Output the [X, Y] coordinate of the center of the cell containing the given text.  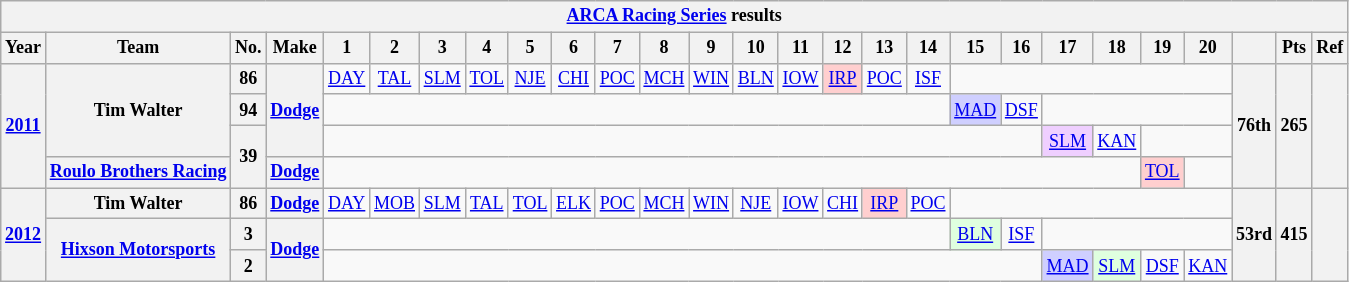
415 [1294, 235]
ELK [574, 204]
19 [1162, 48]
94 [248, 110]
Year [24, 48]
ARCA Racing Series results [674, 16]
5 [530, 48]
53rd [1254, 235]
Ref [1330, 48]
6 [574, 48]
13 [884, 48]
Make [295, 48]
Pts [1294, 48]
15 [976, 48]
4 [486, 48]
Roulo Brothers Racing [138, 172]
10 [756, 48]
8 [664, 48]
18 [1117, 48]
12 [843, 48]
7 [617, 48]
MOB [395, 204]
14 [928, 48]
11 [800, 48]
No. [248, 48]
17 [1068, 48]
2011 [24, 126]
16 [1022, 48]
76th [1254, 126]
265 [1294, 126]
1 [347, 48]
9 [712, 48]
39 [248, 156]
2012 [24, 235]
Hixson Motorsports [138, 250]
Team [138, 48]
20 [1208, 48]
